Determine the [x, y] coordinate at the center of the cell enclosing the given text.  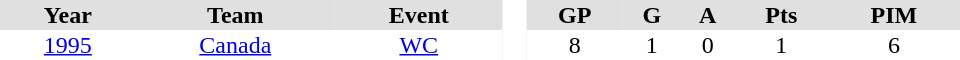
Pts [782, 15]
WC [419, 45]
0 [708, 45]
A [708, 15]
Year [68, 15]
Canada [236, 45]
8 [574, 45]
PIM [894, 15]
Team [236, 15]
GP [574, 15]
G [652, 15]
1995 [68, 45]
6 [894, 45]
Event [419, 15]
